Scan for the cell matching the given text and deliver its [x, y] coordinate at center. 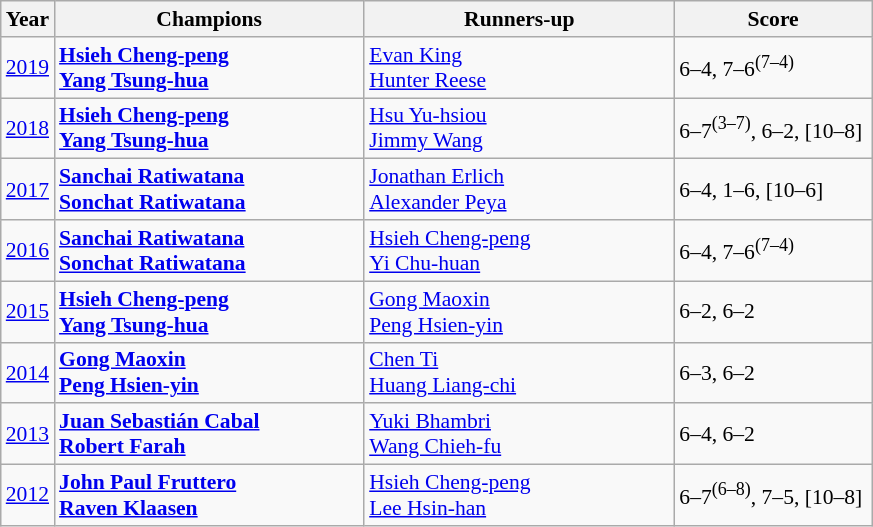
2015 [28, 312]
2018 [28, 128]
6–7(3–7), 6–2, [10–8] [773, 128]
Evan King Hunter Reese [519, 68]
Juan Sebastián Cabal Robert Farah [209, 434]
Year [28, 19]
2017 [28, 190]
Runners-up [519, 19]
2019 [28, 68]
Hsieh Cheng-peng Lee Hsin-han [519, 496]
6–4, 1–6, [10–6] [773, 190]
Score [773, 19]
2016 [28, 250]
2012 [28, 496]
Hsu Yu-hsiou Jimmy Wang [519, 128]
6–4, 6–2 [773, 434]
6–2, 6–2 [773, 312]
2014 [28, 372]
6–3, 6–2 [773, 372]
Chen Ti Huang Liang-chi [519, 372]
6–7(6–8), 7–5, [10–8] [773, 496]
Yuki Bhambri Wang Chieh-fu [519, 434]
Hsieh Cheng-peng Yi Chu-huan [519, 250]
Champions [209, 19]
John Paul Fruttero Raven Klaasen [209, 496]
Jonathan Erlich Alexander Peya [519, 190]
2013 [28, 434]
